Capture the cell that displays the provided text and extract its [X, Y] central coordinate. 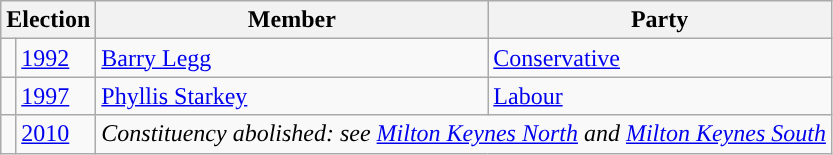
Labour [660, 96]
1992 [56, 58]
Party [660, 20]
Member [292, 20]
Phyllis Starkey [292, 96]
Election [48, 20]
2010 [56, 134]
Barry Legg [292, 58]
Conservative [660, 58]
1997 [56, 96]
Constituency abolished: see Milton Keynes North and Milton Keynes South [464, 134]
